Identify which cell holds the provided text, then report its [X, Y] central coordinate. 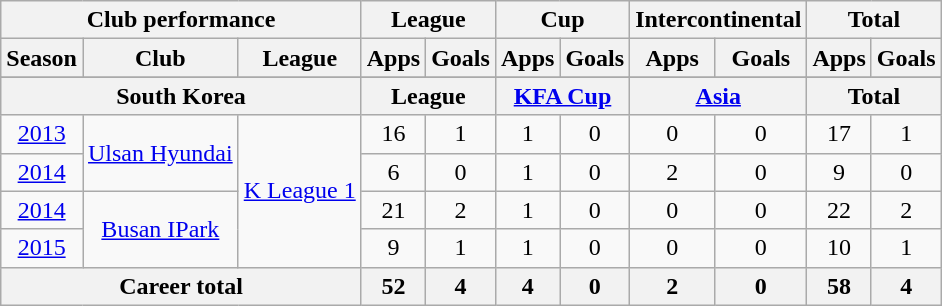
K League 1 [300, 191]
Intercontinental [718, 20]
2013 [42, 134]
Season [42, 58]
22 [839, 210]
Asia [718, 96]
KFA Cup [562, 96]
Cup [562, 20]
52 [393, 286]
6 [393, 172]
Club performance [181, 20]
Busan IPark [160, 229]
Club [160, 58]
Ulsan Hyundai [160, 153]
16 [393, 134]
21 [393, 210]
South Korea [181, 96]
2015 [42, 248]
58 [839, 286]
17 [839, 134]
Career total [181, 286]
10 [839, 248]
